Return (x, y) of the center of cell containing provided text 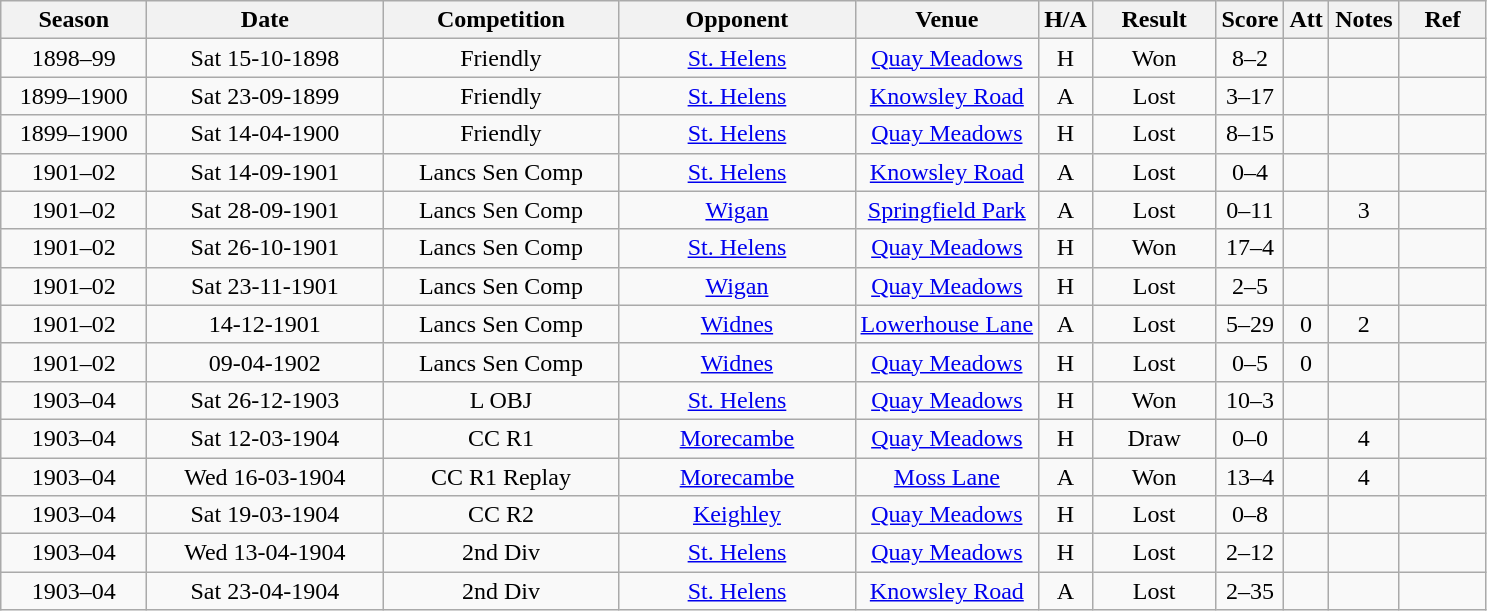
0–0 (1250, 438)
Ref (1442, 20)
8–2 (1250, 58)
3 (1364, 210)
09-04-1902 (265, 362)
17–4 (1250, 248)
2–35 (1250, 591)
14-12-1901 (265, 324)
2–12 (1250, 553)
Venue (947, 20)
Sat 23-04-1904 (265, 591)
0–11 (1250, 210)
Moss Lane (947, 477)
Score (1250, 20)
Opponent (737, 20)
Draw (1154, 438)
3–17 (1250, 96)
H/A (1066, 20)
2 (1364, 324)
0–5 (1250, 362)
Keighley (737, 515)
8–15 (1250, 134)
2–5 (1250, 286)
10–3 (1250, 400)
Sat 14-09-1901 (265, 172)
L OBJ (501, 400)
1898–99 (74, 58)
Competition (501, 20)
Sat 26-10-1901 (265, 248)
Sat 23-09-1899 (265, 96)
Sat 19-03-1904 (265, 515)
Notes (1364, 20)
Sat 14-04-1900 (265, 134)
Sat 12-03-1904 (265, 438)
Lowerhouse Lane (947, 324)
13–4 (1250, 477)
Sat 23-11-1901 (265, 286)
Att (1306, 20)
CC R2 (501, 515)
Sat 15-10-1898 (265, 58)
5–29 (1250, 324)
CC R1 Replay (501, 477)
CC R1 (501, 438)
0–4 (1250, 172)
Season (74, 20)
Date (265, 20)
Sat 26-12-1903 (265, 400)
0–8 (1250, 515)
Wed 13-04-1904 (265, 553)
Springfield Park (947, 210)
Wed 16-03-1904 (265, 477)
Sat 28-09-1901 (265, 210)
Result (1154, 20)
